Search for the cell housing the specified text and yield its (x, y) center coordinate. 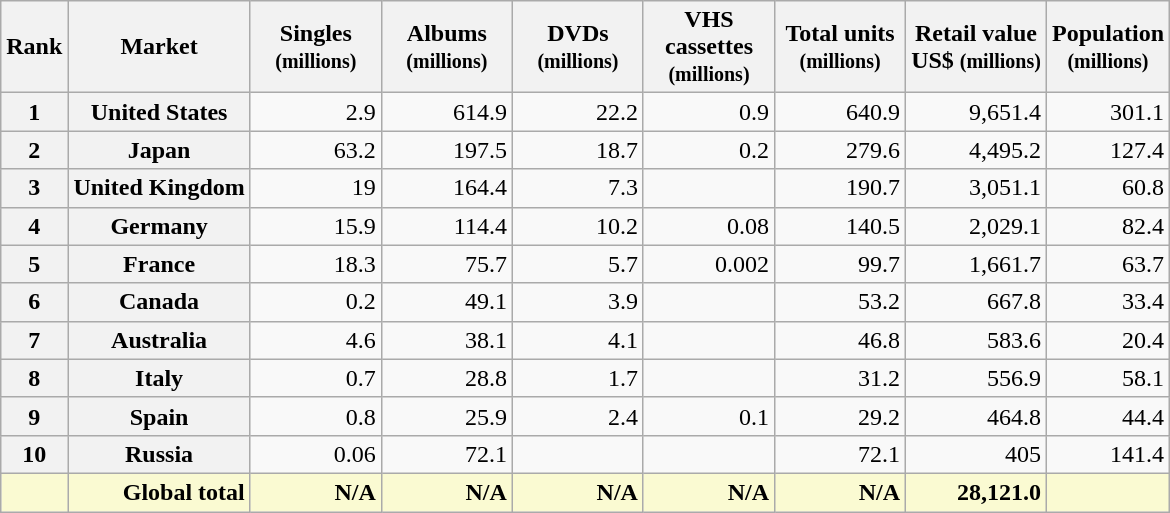
141.4 (1108, 454)
556.9 (976, 378)
VHS cassettes (millions) (708, 47)
9,651.4 (976, 112)
46.8 (840, 340)
4 (34, 226)
France (159, 264)
140.5 (840, 226)
31.2 (840, 378)
0.002 (708, 264)
29.2 (840, 416)
2 (34, 150)
197.5 (446, 150)
2.4 (578, 416)
1.7 (578, 378)
28,121.0 (976, 492)
United Kingdom (159, 188)
164.4 (446, 188)
58.1 (1108, 378)
20.4 (1108, 340)
19 (316, 188)
279.6 (840, 150)
190.7 (840, 188)
82.4 (1108, 226)
7 (34, 340)
Retail valueUS$ (millions) (976, 47)
8 (34, 378)
28.8 (446, 378)
Population(millions) (1108, 47)
3.9 (578, 302)
18.7 (578, 150)
0.06 (316, 454)
583.6 (976, 340)
60.8 (1108, 188)
Japan (159, 150)
44.4 (1108, 416)
1,661.7 (976, 264)
10 (34, 454)
4.1 (578, 340)
63.2 (316, 150)
5.7 (578, 264)
127.4 (1108, 150)
Italy (159, 378)
Market (159, 47)
640.9 (840, 112)
Rank (34, 47)
0.8 (316, 416)
Russia (159, 454)
United States (159, 112)
464.8 (976, 416)
25.9 (446, 416)
Canada (159, 302)
7.3 (578, 188)
4,495.2 (976, 150)
49.1 (446, 302)
0.08 (708, 226)
3,051.1 (976, 188)
9 (34, 416)
1 (34, 112)
Total units (millions) (840, 47)
0.7 (316, 378)
53.2 (840, 302)
0.9 (708, 112)
63.7 (1108, 264)
2,029.1 (976, 226)
Global total (159, 492)
22.2 (578, 112)
667.8 (976, 302)
2.9 (316, 112)
Albums (millions) (446, 47)
33.4 (1108, 302)
114.4 (446, 226)
301.1 (1108, 112)
Spain (159, 416)
5 (34, 264)
4.6 (316, 340)
0.1 (708, 416)
6 (34, 302)
Australia (159, 340)
DVDs (millions) (578, 47)
38.1 (446, 340)
Germany (159, 226)
18.3 (316, 264)
75.7 (446, 264)
10.2 (578, 226)
405 (976, 454)
15.9 (316, 226)
Singles (millions) (316, 47)
3 (34, 188)
614.9 (446, 112)
99.7 (840, 264)
